Identify which cell holds the provided text, then report its (X, Y) central coordinate. 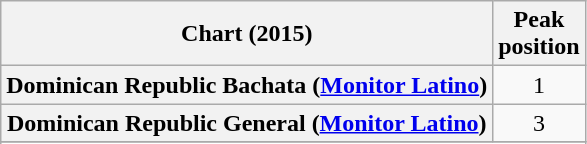
3 (539, 123)
Dominican Republic Bachata (Monitor Latino) (247, 85)
Peakposition (539, 34)
Chart (2015) (247, 34)
1 (539, 85)
Dominican Republic General (Monitor Latino) (247, 123)
